Determine the [X, Y] coordinate at the center of the cell enclosing the given text.  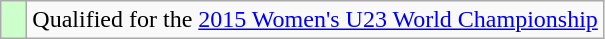
Qualified for the 2015 Women's U23 World Championship [316, 20]
